Pinpoint the cell where the given text exists, returning its (x, y) midpoint coordinate. 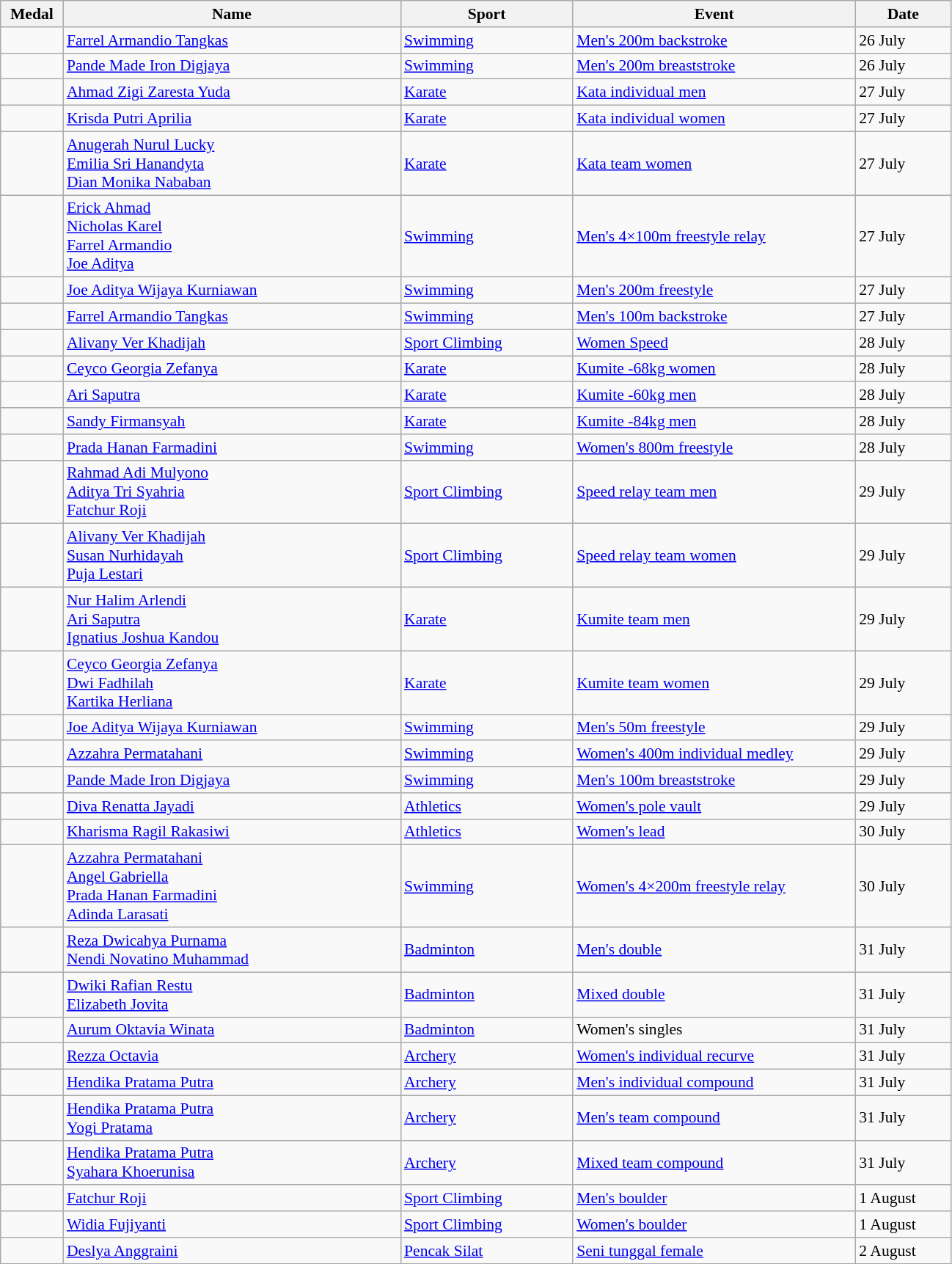
Women's pole vault (714, 806)
Kharisma Ragil Rakasiwi (232, 832)
Sandy Firmansyah (232, 421)
Speed relay team women (714, 556)
Krisda Putri Aprilia (232, 119)
Diva Renatta Jayadi (232, 806)
Nur Halim ArlendiAri SaputraIgnatius Joshua Kandou (232, 619)
Widia Fujiyanti (232, 1224)
Kata individual women (714, 119)
Seni tunggal female (714, 1251)
Men's 200m breaststroke (714, 66)
Women Speed (714, 343)
Kumite -68kg women (714, 369)
Mixed double (714, 995)
Anugerah Nurul LuckyEmilia Sri HanandytaDian Monika Nababan (232, 163)
Alivany Ver Khadijah (232, 343)
Kata team women (714, 163)
Name (232, 14)
Hendika Pratama PutraYogi Pratama (232, 1118)
Erick AhmadNicholas KarelFarrel ArmandioJoe Aditya (232, 236)
2 August (903, 1251)
Event (714, 14)
Reza Dwicahya PurnamaNendi Novatino Muhammad (232, 949)
Men's team compound (714, 1118)
Ari Saputra (232, 395)
Men's 4×100m freestyle relay (714, 236)
Rezza Octavia (232, 1056)
Ceyco Georgia Zefanya (232, 369)
Mixed team compound (714, 1162)
Azzahra Permatahani (232, 754)
Men's 100m backstroke (714, 317)
Kata individual men (714, 92)
Date (903, 14)
Women's boulder (714, 1224)
Kumite team men (714, 619)
Dwiki Rafian RestuElizabeth Jovita (232, 995)
Women's 400m individual medley (714, 754)
Men's double (714, 949)
Women's individual recurve (714, 1056)
Men's 200m freestyle (714, 291)
Women's 4×200m freestyle relay (714, 886)
Kumite -60kg men (714, 395)
Deslya Anggraini (232, 1251)
Women's 800m freestyle (714, 447)
Hendika Pratama PutraSyahara Khoerunisa (232, 1162)
Prada Hanan Farmadini (232, 447)
Alivany Ver KhadijahSusan NurhidayahPuja Lestari (232, 556)
Medal (32, 14)
Fatchur Roji (232, 1199)
Men's 100m breaststroke (714, 780)
Sport (487, 14)
Men's 50m freestyle (714, 728)
Kumite -84kg men (714, 421)
Women's singles (714, 1030)
Rahmad Adi MulyonoAditya Tri SyahriaFatchur Roji (232, 492)
Ceyco Georgia ZefanyaDwi FadhilahKartika Herliana (232, 682)
Women's lead (714, 832)
Pencak Silat (487, 1251)
Men's boulder (714, 1199)
Speed relay team men (714, 492)
Men's 200m backstroke (714, 40)
Kumite team women (714, 682)
Azzahra PermatahaniAngel GabriellaPrada Hanan FarmadiniAdinda Larasati (232, 886)
Aurum Oktavia Winata (232, 1030)
Ahmad Zigi Zaresta Yuda (232, 92)
Men's individual compound (714, 1083)
Hendika Pratama Putra (232, 1083)
